Identify which cell holds the provided text, then report its [x, y] central coordinate. 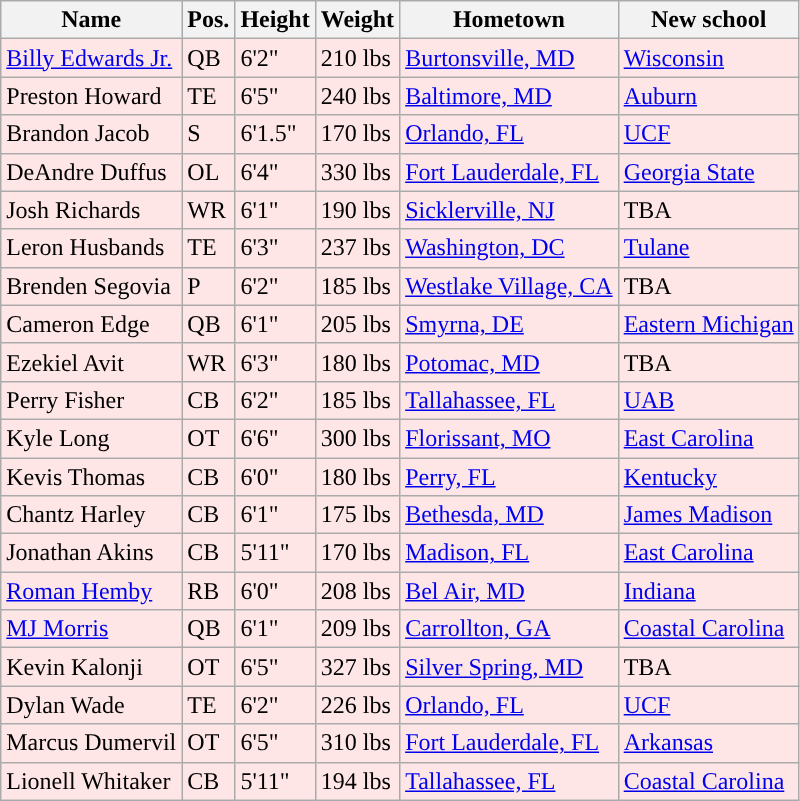
New school [708, 20]
Silver Spring, MD [510, 667]
327 lbs [357, 667]
6'6" [275, 438]
Arkansas [708, 743]
Lionell Whitaker [92, 781]
Burtonsville, MD [510, 58]
Cameron Edge [92, 324]
Brandon Jacob [92, 134]
OL [208, 172]
Chantz Harley [92, 515]
P [208, 286]
Perry Fisher [92, 400]
Tulane [708, 248]
6'1.5" [275, 134]
Baltimore, MD [510, 96]
208 lbs [357, 591]
310 lbs [357, 743]
Georgia State [708, 172]
237 lbs [357, 248]
Dylan Wade [92, 705]
Carrollton, GA [510, 629]
Brenden Segovia [92, 286]
Kevin Kalonji [92, 667]
Wisconsin [708, 58]
Marcus Dumervil [92, 743]
Billy Edwards Jr. [92, 58]
6'4" [275, 172]
MJ Morris [92, 629]
Smyrna, DE [510, 324]
Westlake Village, CA [510, 286]
S [208, 134]
Weight [357, 20]
Kyle Long [92, 438]
209 lbs [357, 629]
Sicklerville, NJ [510, 210]
Pos. [208, 20]
UAB [708, 400]
Name [92, 20]
Hometown [510, 20]
190 lbs [357, 210]
Perry, FL [510, 477]
175 lbs [357, 515]
Height [275, 20]
226 lbs [357, 705]
Kevis Thomas [92, 477]
Indiana [708, 591]
210 lbs [357, 58]
Ezekiel Avit [92, 362]
RB [208, 591]
Florissant, MO [510, 438]
Roman Hemby [92, 591]
Potomac, MD [510, 362]
205 lbs [357, 324]
194 lbs [357, 781]
Preston Howard [92, 96]
Madison, FL [510, 553]
DeAndre Duffus [92, 172]
Kentucky [708, 477]
240 lbs [357, 96]
Josh Richards [92, 210]
Washington, DC [510, 248]
Eastern Michigan [708, 324]
Bel Air, MD [510, 591]
James Madison [708, 515]
Jonathan Akins [92, 553]
Bethesda, MD [510, 515]
Leron Husbands [92, 248]
Auburn [708, 96]
330 lbs [357, 172]
300 lbs [357, 438]
